Determine the [X, Y] coordinate at the center of the cell enclosing the given text.  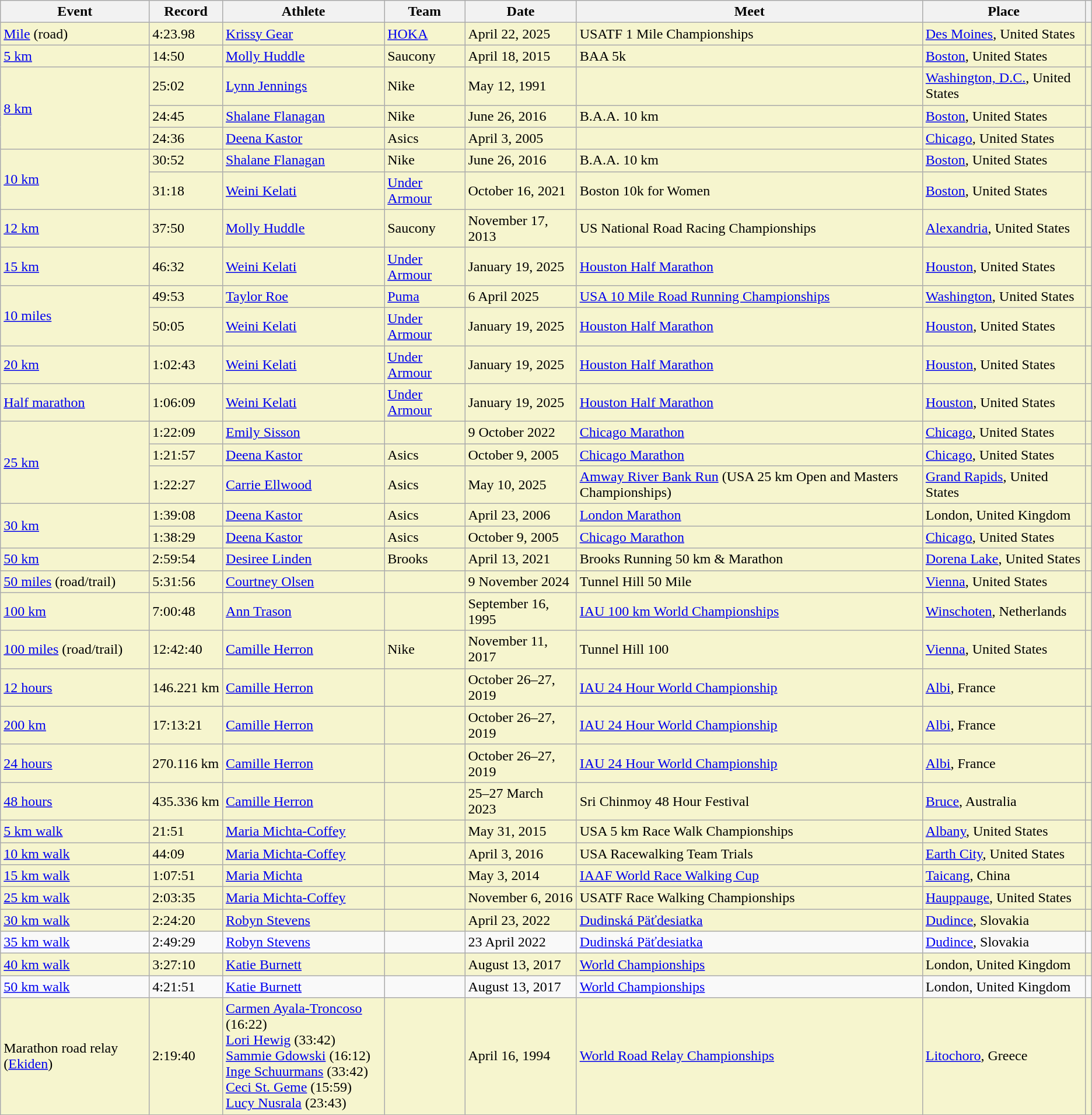
5 km [75, 56]
Ann Trason [303, 611]
Litochoro, Greece [1003, 1056]
2:49:29 [186, 942]
USATF 1 Mile Championships [749, 34]
25–27 March 2023 [520, 801]
15 km walk [75, 876]
5:31:56 [186, 581]
IAAF World Race Walking Cup [749, 876]
40 km walk [75, 965]
April 3, 2005 [520, 138]
Washington, United States [1003, 296]
24 hours [75, 763]
April 18, 2015 [520, 56]
44:09 [186, 853]
50 miles (road/trail) [75, 581]
Event [75, 12]
USA Racewalking Team Trials [749, 853]
6 April 2025 [520, 296]
Carmen Ayala-Troncoso (16:22)Lori Hewig (33:42)Sammie Gdowski (16:12)Inge Schuurmans (33:42)Ceci St. Geme (15:59)Lucy Nusrala (23:43) [303, 1056]
BAA 5k [749, 56]
14:50 [186, 56]
100 miles (road/trail) [75, 650]
4:23.98 [186, 34]
10 miles [75, 315]
15 km [75, 266]
Athlete [303, 12]
1:22:27 [186, 485]
10 km [75, 180]
Alexandria, United States [1003, 229]
April 23, 2022 [520, 920]
Boston 10k for Women [749, 190]
May 12, 1991 [520, 86]
April 16, 1994 [520, 1056]
Maria Michta [303, 876]
2:59:54 [186, 559]
April 3, 2016 [520, 853]
April 23, 2006 [520, 515]
30 km [75, 526]
200 km [75, 725]
25:02 [186, 86]
Half marathon [75, 402]
8 km [75, 108]
October 16, 2021 [520, 190]
20 km [75, 364]
37:50 [186, 229]
2:03:35 [186, 898]
Albany, United States [1003, 831]
48 hours [75, 801]
Krissy Gear [303, 34]
Dorena Lake, United States [1003, 559]
Carrie Ellwood [303, 485]
Record [186, 12]
50 km [75, 559]
9 October 2022 [520, 433]
49:53 [186, 296]
Lynn Jennings [303, 86]
Tunnel Hill 100 [749, 650]
Desiree Linden [303, 559]
Sri Chinmoy 48 Hour Festival [749, 801]
Winschoten, Netherlands [1003, 611]
12 km [75, 229]
146.221 km [186, 687]
1:07:51 [186, 876]
7:00:48 [186, 611]
Des Moines, United States [1003, 34]
100 km [75, 611]
May 31, 2015 [520, 831]
US National Road Racing Championships [749, 229]
September 16, 1995 [520, 611]
Puma [425, 296]
2:24:20 [186, 920]
9 November 2024 [520, 581]
10 km walk [75, 853]
November 11, 2017 [520, 650]
Grand Rapids, United States [1003, 485]
4:21:51 [186, 987]
April 13, 2021 [520, 559]
23 April 2022 [520, 942]
46:32 [186, 266]
1:21:57 [186, 455]
435.336 km [186, 801]
1:38:29 [186, 537]
50 km walk [75, 987]
London Marathon [749, 515]
USATF Race Walking Championships [749, 898]
Hauppauge, United States [1003, 898]
Meet [749, 12]
Brooks Running 50 km & Marathon [749, 559]
3:27:10 [186, 965]
Mile (road) [75, 34]
Amway River Bank Run (USA 25 km Open and Masters Championships) [749, 485]
21:51 [186, 831]
Earth City, United States [1003, 853]
31:18 [186, 190]
1:02:43 [186, 364]
April 22, 2025 [520, 34]
2:19:40 [186, 1056]
USA 10 Mile Road Running Championships [749, 296]
Brooks [425, 559]
Date [520, 12]
Emily Sisson [303, 433]
50:05 [186, 327]
1:22:09 [186, 433]
Taicang, China [1003, 876]
12 hours [75, 687]
24:45 [186, 116]
25 km walk [75, 898]
Place [1003, 12]
IAU 100 km World Championships [749, 611]
17:13:21 [186, 725]
November 6, 2016 [520, 898]
12:42:40 [186, 650]
30:52 [186, 160]
35 km walk [75, 942]
Washington, D.C., United States [1003, 86]
HOKA [425, 34]
Marathon road relay (Ekiden) [75, 1056]
Taylor Roe [303, 296]
Team [425, 12]
1:06:09 [186, 402]
1:39:08 [186, 515]
Tunnel Hill 50 Mile [749, 581]
30 km walk [75, 920]
November 17, 2013 [520, 229]
5 km walk [75, 831]
May 10, 2025 [520, 485]
25 km [75, 463]
World Road Relay Championships [749, 1056]
Bruce, Australia [1003, 801]
USA 5 km Race Walk Championships [749, 831]
24:36 [186, 138]
Courtney Olsen [303, 581]
270.116 km [186, 763]
May 3, 2014 [520, 876]
